Detect which cell encompasses the target text, then output its [X, Y] center coordinate. 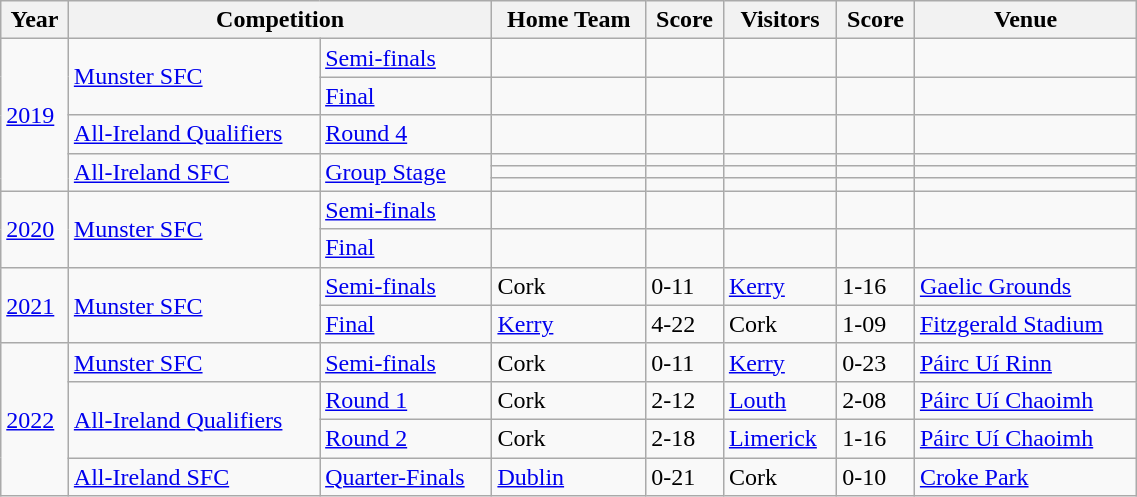
0-23 [876, 362]
1-09 [876, 324]
Limerick [780, 438]
Quarter-Finals [406, 477]
2-08 [876, 400]
Gaelic Grounds [1025, 286]
Visitors [780, 20]
2019 [35, 115]
Year [35, 20]
Louth [780, 400]
Round 1 [406, 400]
Competition [280, 20]
2020 [35, 229]
0-10 [876, 477]
Croke Park [1025, 477]
Round 2 [406, 438]
Venue [1025, 20]
Round 4 [406, 134]
2022 [35, 419]
Home Team [569, 20]
Fitzgerald Stadium [1025, 324]
Group Stage [406, 172]
Dublin [569, 477]
4-22 [685, 324]
Páirc Uí Rinn [1025, 362]
2-18 [685, 438]
0-21 [685, 477]
2-12 [685, 400]
2021 [35, 305]
